Determine the [X, Y] coordinate at the center of the cell enclosing the given text.  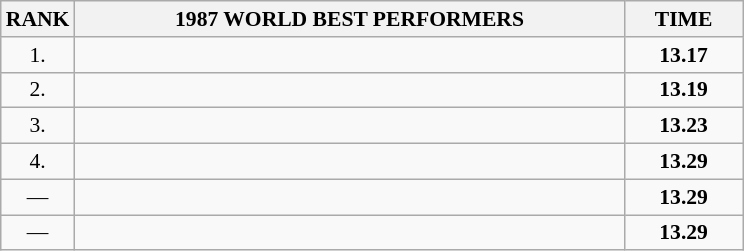
1. [38, 55]
2. [38, 90]
RANK [38, 19]
4. [38, 162]
TIME [684, 19]
13.23 [684, 126]
13.17 [684, 55]
1987 WORLD BEST PERFORMERS [349, 19]
3. [38, 126]
13.19 [684, 90]
